Extract the [x, y] coordinate from the center of the cell holding the provided text.  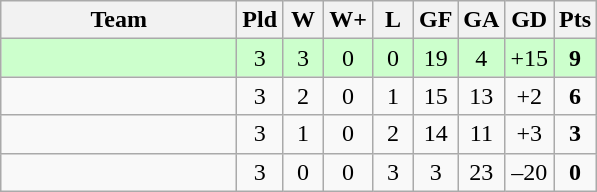
19 [435, 58]
W [304, 20]
+15 [530, 58]
GF [435, 20]
4 [482, 58]
GA [482, 20]
L [392, 20]
14 [435, 134]
+2 [530, 96]
23 [482, 172]
Team [119, 20]
GD [530, 20]
W+ [348, 20]
9 [576, 58]
–20 [530, 172]
Pld [260, 20]
13 [482, 96]
+3 [530, 134]
6 [576, 96]
15 [435, 96]
Pts [576, 20]
11 [482, 134]
